Find where the given text appears and provide that cell's center as (x, y) coordinate. 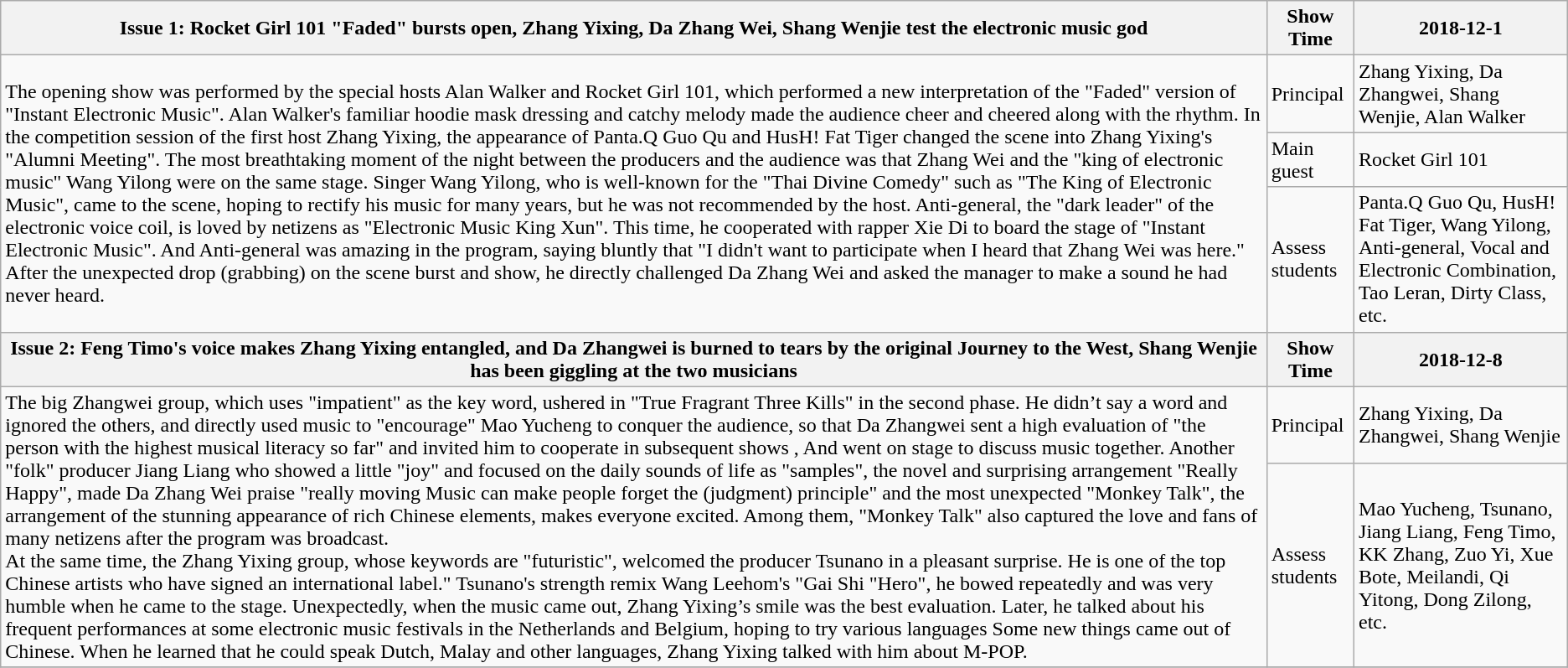
Zhang Yixing, Da Zhangwei, Shang Wenjie (1461, 425)
Issue 1: Rocket Girl 101 "Faded" bursts open, Zhang Yixing, Da Zhang Wei, Shang Wenjie test the electronic music god (633, 28)
Zhang Yixing, Da Zhangwei, Shang Wenjie, Alan Walker (1461, 94)
2018-12-1 (1461, 28)
2018-12-8 (1461, 359)
Mao Yucheng, Tsunano, Jiang Liang, Feng Timo, KK Zhang, Zuo Yi, Xue Bote, Meilandi, Qi Yitong, Dong Zilong, etc. (1461, 566)
Main guest (1310, 159)
Panta.Q Guo Qu, HusH! Fat Tiger, Wang Yilong, Anti-general, Vocal and Electronic Combination, Tao Leran, Dirty Class, etc. (1461, 260)
Rocket Girl 101 (1461, 159)
